Provide the (X, Y) coordinate of the cell's center where the given text is located.  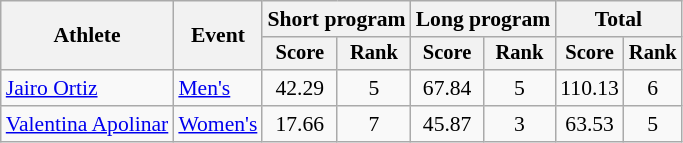
Total (618, 19)
42.29 (300, 88)
110.13 (590, 88)
Valentina Apolinar (88, 124)
Jairo Ortiz (88, 88)
45.87 (448, 124)
Athlete (88, 36)
67.84 (448, 88)
Men's (218, 88)
17.66 (300, 124)
Long program (484, 19)
Short program (336, 19)
3 (520, 124)
Women's (218, 124)
Event (218, 36)
6 (653, 88)
7 (374, 124)
63.53 (590, 124)
